From the cell containing the given text, extract its center point as [x, y] coordinate. 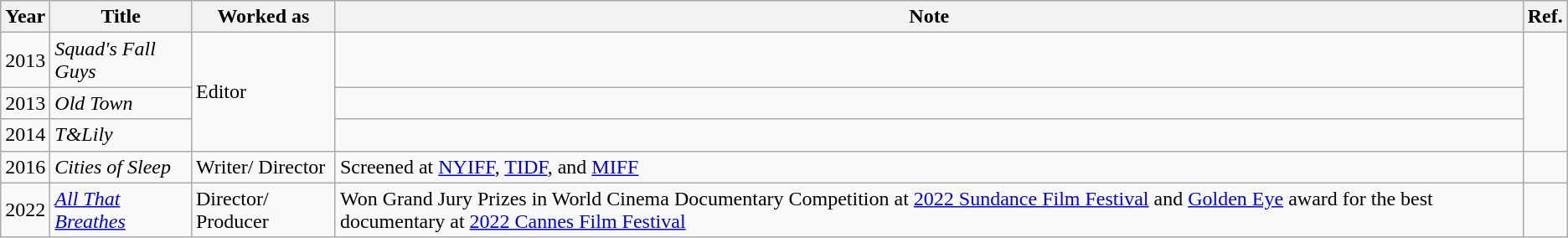
T&Lily [121, 135]
2016 [25, 167]
Squad's Fall Guys [121, 60]
Note [929, 17]
Cities of Sleep [121, 167]
Old Town [121, 103]
Title [121, 17]
2014 [25, 135]
Screened at NYIFF, TIDF, and MIFF [929, 167]
Ref. [1545, 17]
Editor [263, 92]
Year [25, 17]
Director/ Producer [263, 210]
Worked as [263, 17]
2022 [25, 210]
Writer/ Director [263, 167]
All That Breathes [121, 210]
